Return the [X, Y] coordinate for the center point of the cell that contains the specified text.  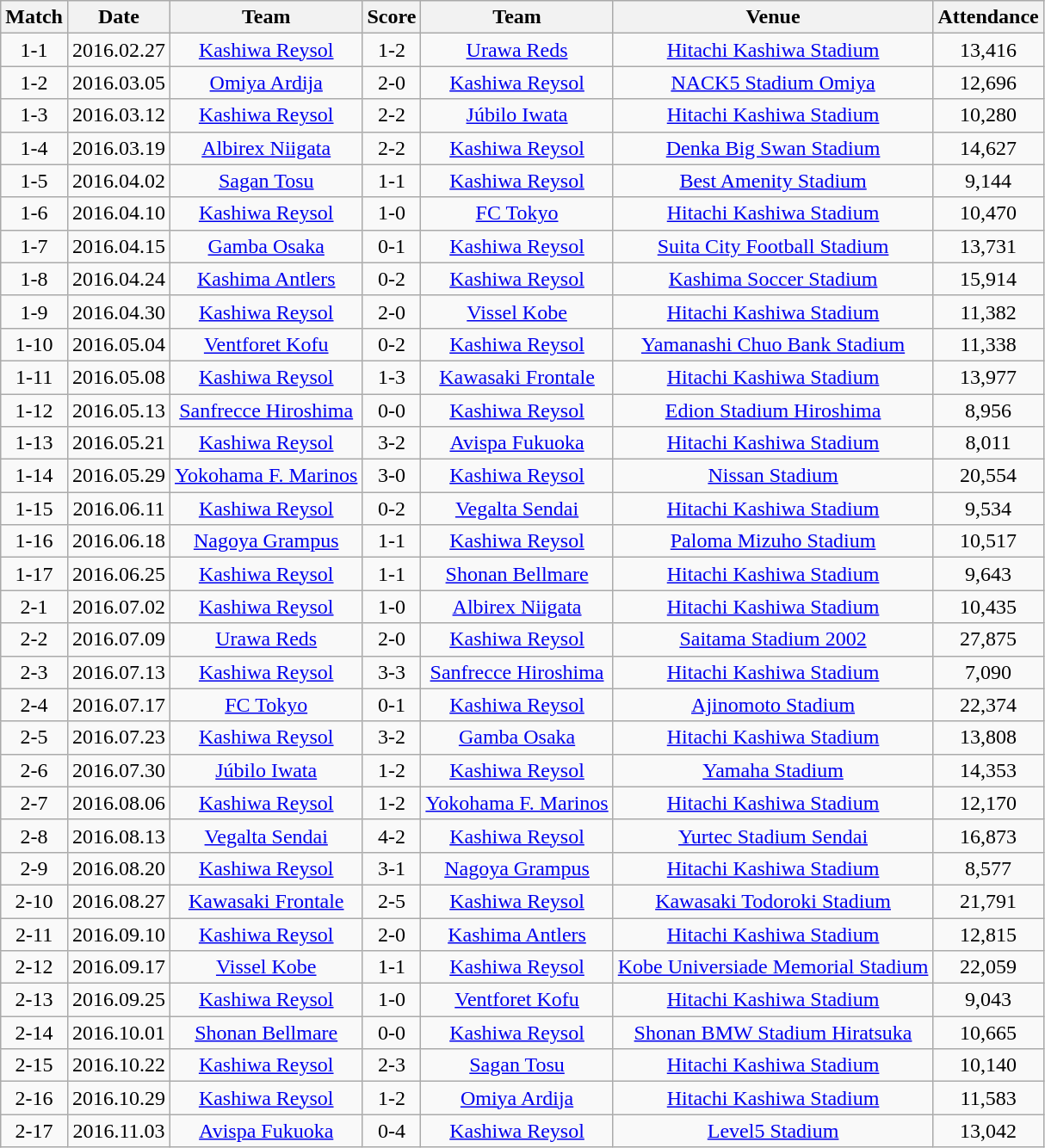
Yamanashi Chuo Bank Stadium [773, 344]
2016.03.05 [119, 83]
9,643 [988, 574]
11,338 [988, 344]
3-0 [392, 476]
Yamaha Stadium [773, 770]
1-4 [34, 148]
2-10 [34, 901]
2-15 [34, 1065]
2016.06.11 [119, 509]
3-3 [392, 672]
9,144 [988, 181]
Saitama Stadium 2002 [773, 639]
Edion Stadium Hiroshima [773, 410]
Score [392, 17]
20,554 [988, 476]
1-12 [34, 410]
2016.09.17 [119, 967]
Level5 Stadium [773, 1131]
2016.04.24 [119, 279]
2016.06.25 [119, 574]
2-8 [34, 836]
13,731 [988, 246]
Kawasaki Todoroki Stadium [773, 901]
2016.10.01 [119, 1033]
1-5 [34, 181]
2016.09.25 [119, 1000]
2-16 [34, 1098]
11,583 [988, 1098]
8,011 [988, 443]
Venue [773, 17]
2-13 [34, 1000]
2016.05.08 [119, 377]
2016.05.21 [119, 443]
1-15 [34, 509]
27,875 [988, 639]
2016.05.04 [119, 344]
2-6 [34, 770]
2016.05.13 [119, 410]
13,977 [988, 377]
4-2 [392, 836]
Match [34, 17]
2016.08.27 [119, 901]
16,873 [988, 836]
2016.10.29 [119, 1098]
2016.09.10 [119, 934]
14,627 [988, 148]
1-8 [34, 279]
1-11 [34, 377]
Shonan BMW Stadium Hiratsuka [773, 1033]
Paloma Mizuho Stadium [773, 541]
2016.03.12 [119, 115]
8,956 [988, 410]
2016.08.06 [119, 803]
Date [119, 17]
Suita City Football Stadium [773, 246]
13,808 [988, 738]
2016.10.22 [119, 1065]
2016.07.23 [119, 738]
2016.07.13 [119, 672]
Ajinomoto Stadium [773, 705]
10,470 [988, 213]
2016.03.19 [119, 148]
1-17 [34, 574]
22,374 [988, 705]
2-14 [34, 1033]
Attendance [988, 17]
2016.04.30 [119, 312]
1-16 [34, 541]
13,042 [988, 1131]
2-4 [34, 705]
12,696 [988, 83]
1-13 [34, 443]
2-7 [34, 803]
10,435 [988, 607]
21,791 [988, 901]
2016.11.03 [119, 1131]
1-6 [34, 213]
2-11 [34, 934]
13,416 [988, 50]
3-1 [392, 868]
2016.04.02 [119, 181]
2016.04.10 [119, 213]
10,665 [988, 1033]
Kashima Soccer Stadium [773, 279]
10,140 [988, 1065]
2-12 [34, 967]
1-14 [34, 476]
22,059 [988, 967]
Best Amenity Stadium [773, 181]
2016.06.18 [119, 541]
1-9 [34, 312]
NACK5 Stadium Omiya [773, 83]
2016.08.13 [119, 836]
2016.07.02 [119, 607]
2016.04.15 [119, 246]
12,815 [988, 934]
9,043 [988, 1000]
Kobe Universiade Memorial Stadium [773, 967]
1-7 [34, 246]
12,170 [988, 803]
2016.07.30 [119, 770]
2016.07.17 [119, 705]
Yurtec Stadium Sendai [773, 836]
11,382 [988, 312]
8,577 [988, 868]
1-10 [34, 344]
2016.05.29 [119, 476]
2-17 [34, 1131]
10,517 [988, 541]
Denka Big Swan Stadium [773, 148]
Nissan Stadium [773, 476]
7,090 [988, 672]
2-1 [34, 607]
2-9 [34, 868]
2016.08.20 [119, 868]
2016.07.09 [119, 639]
15,914 [988, 279]
2016.02.27 [119, 50]
14,353 [988, 770]
10,280 [988, 115]
0-4 [392, 1131]
9,534 [988, 509]
